Pinpoint the cell where the given text exists, returning its (x, y) midpoint coordinate. 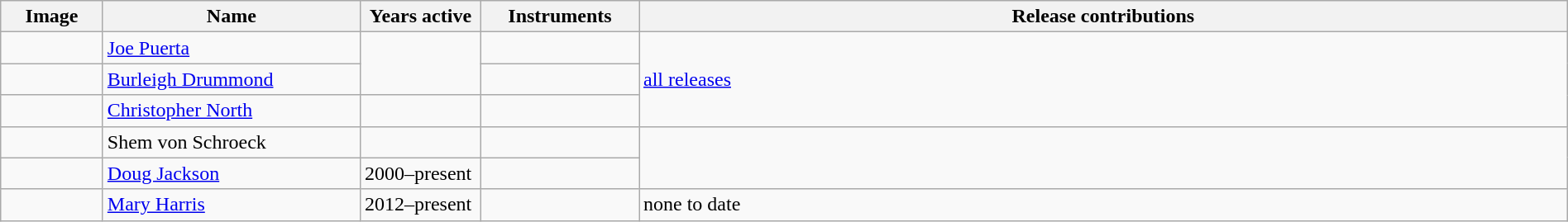
Mary Harris (232, 205)
Burleigh Drummond (232, 79)
none to date (1103, 205)
2012–present (420, 205)
Name (232, 17)
all releases (1103, 79)
Years active (420, 17)
2000–present (420, 173)
Instruments (559, 17)
Release contributions (1103, 17)
Joe Puerta (232, 48)
Doug Jackson (232, 173)
Shem von Schroeck (232, 142)
Image (52, 17)
Christopher North (232, 111)
